Pinpoint the cell where the given text exists, returning its [x, y] midpoint coordinate. 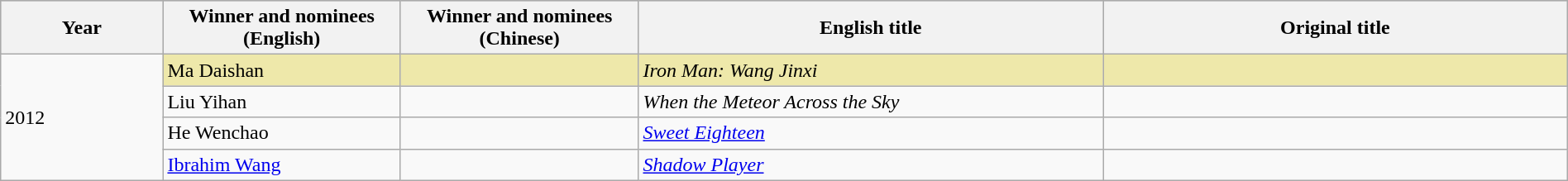
Ibrahim Wang [282, 164]
Winner and nominees(Chinese) [519, 28]
Liu Yihan [282, 102]
He Wenchao [282, 133]
Winner and nominees(English) [282, 28]
Original title [1336, 28]
2012 [82, 117]
English title [871, 28]
Year [82, 28]
Shadow Player [871, 164]
Ma Daishan [282, 70]
Iron Man: Wang Jinxi [871, 70]
Sweet Eighteen [871, 133]
When the Meteor Across the Sky [871, 102]
